Locate the cell with the specified text and output its (x, y) center coordinate. 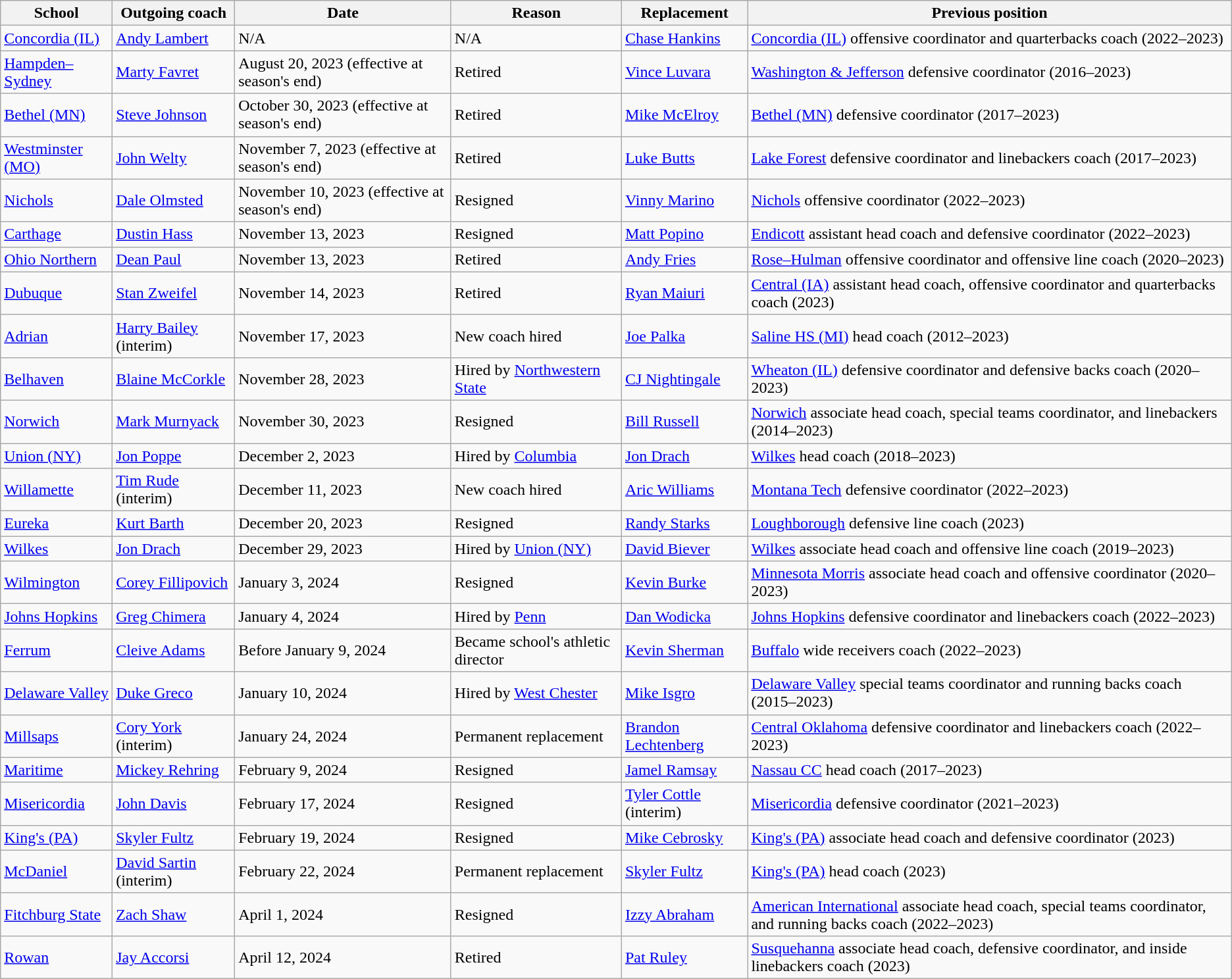
Hired by Columbia (536, 456)
Dean Paul (174, 259)
Joe Palka (684, 336)
Bethel (MN) (57, 114)
Greg Chimera (174, 616)
November 17, 2023 (344, 336)
Bethel (MN) defensive coordinator (2017–2023) (990, 114)
February 9, 2024 (344, 770)
Ryan Maiuri (684, 293)
Brandon Lechtenberg (684, 736)
Hired by Northwestern State (536, 379)
School (57, 13)
Delaware Valley (57, 693)
Maritime (57, 770)
Corey Fillipovich (174, 583)
Nichols (57, 200)
Rowan (57, 957)
April 12, 2024 (344, 957)
Mike Cebrosky (684, 838)
Before January 9, 2024 (344, 650)
December 2, 2023 (344, 456)
Reason (536, 13)
Mike McElroy (684, 114)
Dan Wodicka (684, 616)
January 10, 2024 (344, 693)
Saline HS (MI) head coach (2012–2023) (990, 336)
American International associate head coach, special teams coordinator, and running backs coach (2022–2023) (990, 915)
Wilmington (57, 583)
Kevin Burke (684, 583)
King's (PA) head coach (2023) (990, 871)
Vinny Marino (684, 200)
Hired by West Chester (536, 693)
Matt Popino (684, 234)
Previous position (990, 13)
Hampden–Sydney (57, 72)
Cleive Adams (174, 650)
Willamette (57, 489)
Became school's athletic director (536, 650)
King's (PA) associate head coach and defensive coordinator (2023) (990, 838)
November 14, 2023 (344, 293)
Ohio Northern (57, 259)
Kevin Sherman (684, 650)
Dubuque (57, 293)
John Welty (174, 158)
Zach Shaw (174, 915)
Andy Fries (684, 259)
Tim Rude (interim) (174, 489)
Harry Bailey (interim) (174, 336)
January 4, 2024 (344, 616)
Minnesota Morris associate head coach and offensive coordinator (2020–2023) (990, 583)
McDaniel (57, 871)
Norwich associate head coach, special teams coordinator, and linebackers (2014–2023) (990, 421)
Mickey Rehring (174, 770)
Wilkes head coach (2018–2023) (990, 456)
Outgoing coach (174, 13)
Wilkes (57, 549)
Jay Accorsi (174, 957)
November 28, 2023 (344, 379)
Delaware Valley special teams coordinator and running backs coach (2015–2023) (990, 693)
Wheaton (IL) defensive coordinator and defensive backs coach (2020–2023) (990, 379)
Dustin Hass (174, 234)
Concordia (IL) (57, 38)
Rose–Hulman offensive coordinator and offensive line coach (2020–2023) (990, 259)
Jamel Ramsay (684, 770)
February 22, 2024 (344, 871)
Izzy Abraham (684, 915)
Lake Forest defensive coordinator and linebackers coach (2017–2023) (990, 158)
Mark Murnyack (174, 421)
Ferrum (57, 650)
Union (NY) (57, 456)
Central (IA) assistant head coach, offensive coordinator and quarterbacks coach (2023) (990, 293)
December 11, 2023 (344, 489)
King's (PA) (57, 838)
Blaine McCorkle (174, 379)
Date (344, 13)
Marty Favret (174, 72)
February 17, 2024 (344, 804)
John Davis (174, 804)
Johns Hopkins (57, 616)
Dale Olmsted (174, 200)
Kurt Barth (174, 524)
Concordia (IL) offensive coordinator and quarterbacks coach (2022–2023) (990, 38)
Hired by Penn (536, 616)
Eureka (57, 524)
January 24, 2024 (344, 736)
Vince Luvara (684, 72)
August 20, 2023 (effective at season's end) (344, 72)
Replacement (684, 13)
January 3, 2024 (344, 583)
Central Oklahoma defensive coordinator and linebackers coach (2022–2023) (990, 736)
David Sartin (interim) (174, 871)
Adrian (57, 336)
December 20, 2023 (344, 524)
November 30, 2023 (344, 421)
Cory York (interim) (174, 736)
Tyler Cottle (interim) (684, 804)
Westminster (MO) (57, 158)
Misericordia defensive coordinator (2021–2023) (990, 804)
Washington & Jefferson defensive coordinator (2016–2023) (990, 72)
Andy Lambert (174, 38)
Loughborough defensive line coach (2023) (990, 524)
Wilkes associate head coach and offensive line coach (2019–2023) (990, 549)
February 19, 2024 (344, 838)
Stan Zweifel (174, 293)
Aric Williams (684, 489)
Norwich (57, 421)
CJ Nightingale (684, 379)
Luke Butts (684, 158)
Chase Hankins (684, 38)
Pat Ruley (684, 957)
Belhaven (57, 379)
Randy Starks (684, 524)
Millsaps (57, 736)
Mike Isgro (684, 693)
Susquehanna associate head coach, defensive coordinator, and inside linebackers coach (2023) (990, 957)
Nassau CC head coach (2017–2023) (990, 770)
April 1, 2024 (344, 915)
Buffalo wide receivers coach (2022–2023) (990, 650)
Misericordia (57, 804)
Johns Hopkins defensive coordinator and linebackers coach (2022–2023) (990, 616)
Bill Russell (684, 421)
October 30, 2023 (effective at season's end) (344, 114)
Endicott assistant head coach and defensive coordinator (2022–2023) (990, 234)
Steve Johnson (174, 114)
December 29, 2023 (344, 549)
November 10, 2023 (effective at season's end) (344, 200)
Montana Tech defensive coordinator (2022–2023) (990, 489)
Carthage (57, 234)
Duke Greco (174, 693)
Nichols offensive coordinator (2022–2023) (990, 200)
Jon Poppe (174, 456)
November 7, 2023 (effective at season's end) (344, 158)
David Biever (684, 549)
Fitchburg State (57, 915)
Hired by Union (NY) (536, 549)
